Capture the cell that displays the provided text and extract its (x, y) central coordinate. 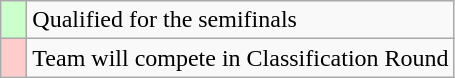
Qualified for the semifinals (240, 20)
Team will compete in Classification Round (240, 58)
